Provide the (X, Y) coordinate of the cell's center where the given text is located.  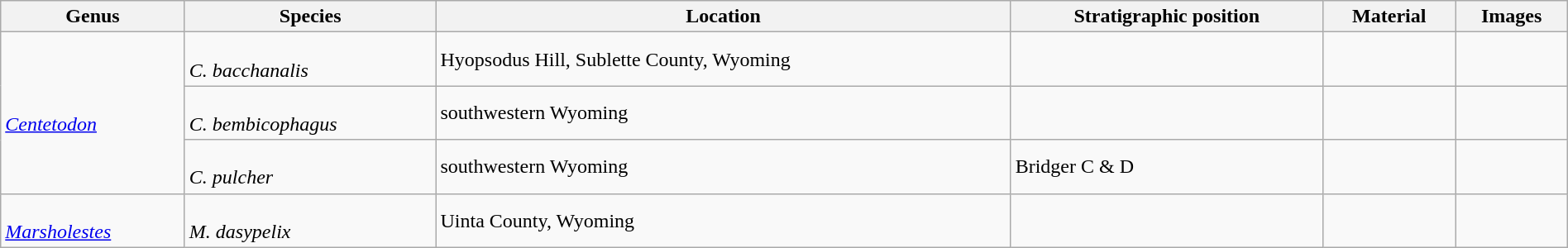
C. bembicophagus (310, 112)
M. dasypelix (310, 220)
Species (310, 17)
Hyopsodus Hill, Sublette County, Wyoming (723, 60)
Genus (93, 17)
Marsholestes (93, 220)
Location (723, 17)
Bridger C & D (1166, 167)
Centetodon (93, 112)
C. bacchanalis (310, 60)
Material (1389, 17)
Stratigraphic position (1166, 17)
Uinta County, Wyoming (723, 220)
Images (1512, 17)
C. pulcher (310, 167)
